Search for the cell housing the specified text and yield its [X, Y] center coordinate. 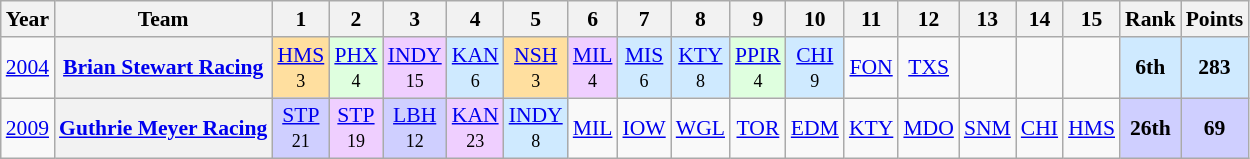
5 [536, 19]
PPIR4 [758, 68]
LBH12 [415, 128]
6th [1150, 68]
STP21 [300, 128]
Team [163, 19]
26th [1150, 128]
Brian Stewart Racing [163, 68]
IOW [644, 128]
Guthrie Meyer Racing [163, 128]
PHX4 [356, 68]
MIL4 [593, 68]
3 [415, 19]
STP19 [356, 128]
TXS [928, 68]
6 [593, 19]
2009 [28, 128]
2004 [28, 68]
CHI [1040, 128]
TOR [758, 128]
MIL [593, 128]
1 [300, 19]
WGL [700, 128]
11 [871, 19]
Rank [1150, 19]
2 [356, 19]
7 [644, 19]
MIS6 [644, 68]
14 [1040, 19]
MDO [928, 128]
KAN6 [476, 68]
CHI9 [815, 68]
KTY [871, 128]
15 [1092, 19]
KTY8 [700, 68]
10 [815, 19]
EDM [815, 128]
HMS [1092, 128]
9 [758, 19]
283 [1215, 68]
12 [928, 19]
KAN23 [476, 128]
FON [871, 68]
4 [476, 19]
INDY15 [415, 68]
Year [28, 19]
13 [988, 19]
Points [1215, 19]
INDY8 [536, 128]
SNM [988, 128]
HMS3 [300, 68]
NSH3 [536, 68]
8 [700, 19]
69 [1215, 128]
